Scan for the cell matching the given text and deliver its [X, Y] coordinate at center. 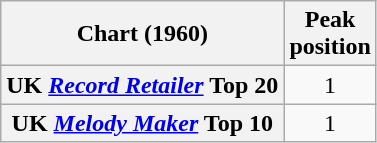
Chart (1960) [142, 34]
UK Melody Maker Top 10 [142, 123]
UK Record Retailer Top 20 [142, 85]
Peakposition [330, 34]
